Provide the [X, Y] coordinate of the cell's center where the given text is located.  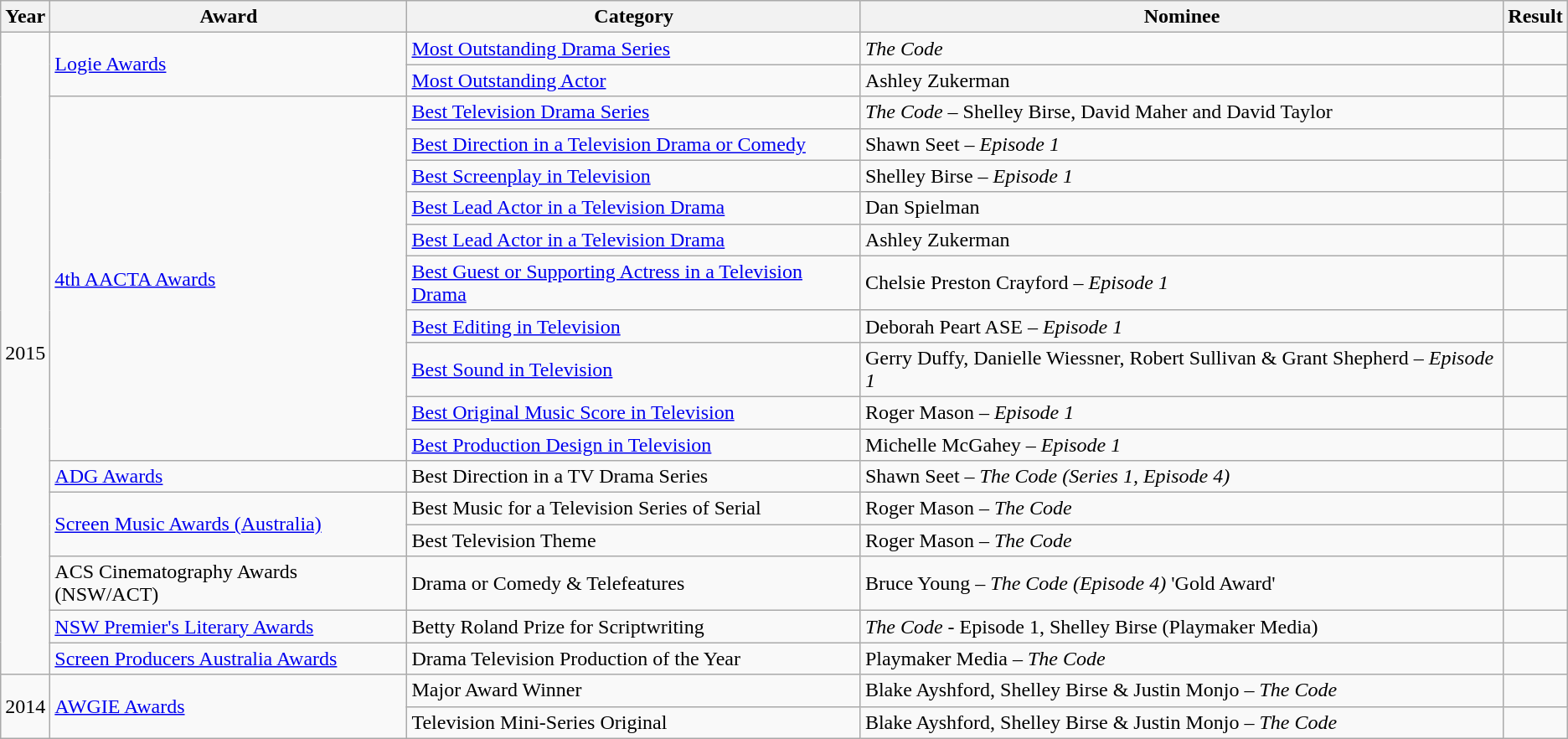
Most Outstanding Actor [633, 80]
Year [25, 17]
Screen Producers Australia Awards [229, 659]
Playmaker Media – The Code [1181, 659]
Michelle McGahey – Episode 1 [1181, 445]
Logie Awards [229, 65]
The Code [1181, 49]
Best Television Drama Series [633, 112]
NSW Premier's Literary Awards [229, 627]
Chelsie Preston Crayford – Episode 1 [1181, 283]
Best Original Music Score in Television [633, 412]
Category [633, 17]
ACS Cinematography Awards (NSW/ACT) [229, 583]
Best Music for a Television Series of Serial [633, 509]
Nominee [1181, 17]
Drama or Comedy & Telefeatures [633, 583]
Best Direction in a Television Drama or Comedy [633, 144]
AWGIE Awards [229, 706]
Shelley Birse – Episode 1 [1181, 176]
Shawn Seet – Episode 1 [1181, 144]
The Code – Shelley Birse, David Maher and David Taylor [1181, 112]
Best Sound in Television [633, 369]
Best Production Design in Television [633, 445]
Best Guest or Supporting Actress in a Television Drama [633, 283]
Best Television Theme [633, 540]
Most Outstanding Drama Series [633, 49]
Screen Music Awards (Australia) [229, 525]
Drama Television Production of the Year [633, 659]
Award [229, 17]
Major Award Winner [633, 690]
Roger Mason – Episode 1 [1181, 412]
2014 [25, 706]
Gerry Duffy, Danielle Wiessner, Robert Sullivan & Grant Shepherd – Episode 1 [1181, 369]
Shawn Seet – The Code (Series 1, Episode 4) [1181, 477]
Television Mini-Series Original [633, 722]
Best Screenplay in Television [633, 176]
The Code - Episode 1, Shelley Birse (Playmaker Media) [1181, 627]
4th AACTA Awards [229, 278]
Betty Roland Prize for Scriptwriting [633, 627]
Best Direction in a TV Drama Series [633, 477]
Deborah Peart ASE – Episode 1 [1181, 326]
Best Editing in Television [633, 326]
Bruce Young – The Code (Episode 4) 'Gold Award' [1181, 583]
Dan Spielman [1181, 208]
2015 [25, 354]
ADG Awards [229, 477]
Result [1535, 17]
